Capture the cell that displays the provided text and extract its (X, Y) central coordinate. 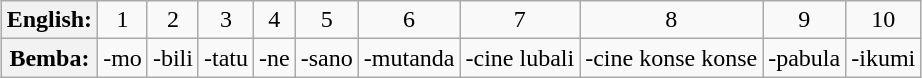
-cine konse konse (672, 58)
10 (884, 20)
8 (672, 20)
4 (275, 20)
English: (49, 20)
-cine lubali (520, 58)
1 (123, 20)
-pabula (804, 58)
-bili (172, 58)
-mutanda (409, 58)
-sano (326, 58)
Bemba: (49, 58)
3 (226, 20)
9 (804, 20)
7 (520, 20)
-ikumi (884, 58)
-mo (123, 58)
2 (172, 20)
6 (409, 20)
-tatu (226, 58)
-ne (275, 58)
5 (326, 20)
